Extract the (X, Y) coordinate from the center of the cell holding the provided text.  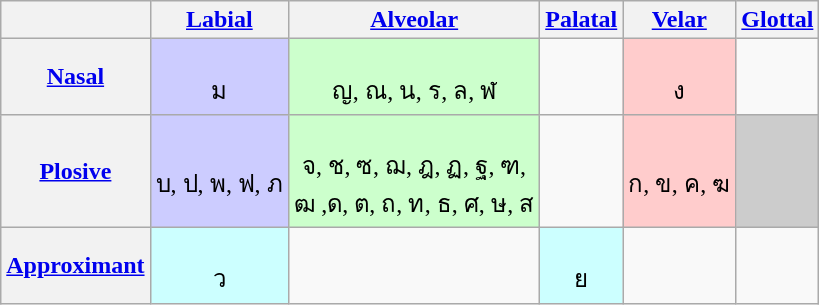
ง (680, 77)
Labial (220, 20)
ก, ข, ค, ฆ (680, 170)
บ, ป, พ, ฟ, ภ (220, 170)
Alveolar (414, 20)
Plosive (76, 170)
ญ, ณ, น, ร, ล, ฬ (414, 77)
จ, ช, ซ, ฌ, ฎ, ฏ, ฐ, ฑ,ฒ ,ด, ต, ถ, ท, ธ, ศ, ษ, ส (414, 170)
ว (220, 265)
Velar (680, 20)
Approximant (76, 265)
ม (220, 77)
ย (582, 265)
Glottal (778, 20)
Palatal (582, 20)
Nasal (76, 77)
